Extract the [x, y] coordinate from the center of the cell holding the provided text.  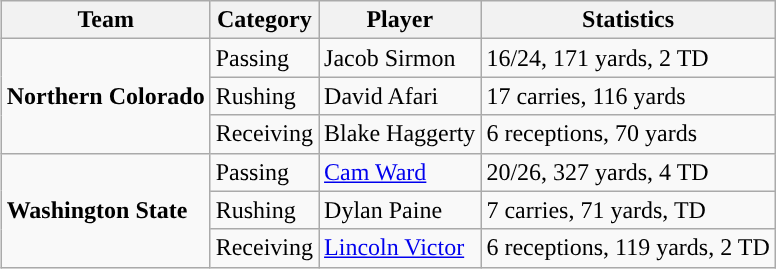
Northern Colorado [106, 96]
Player [400, 20]
David Afari [400, 96]
Washington State [106, 210]
Statistics [628, 20]
17 carries, 116 yards [628, 96]
Team [106, 20]
Category [264, 20]
6 receptions, 119 yards, 2 TD [628, 248]
Jacob Sirmon [400, 58]
Blake Haggerty [400, 134]
7 carries, 71 yards, TD [628, 210]
Lincoln Victor [400, 248]
20/26, 327 yards, 4 TD [628, 172]
16/24, 171 yards, 2 TD [628, 58]
Dylan Paine [400, 210]
6 receptions, 70 yards [628, 134]
Cam Ward [400, 172]
